Return the [X, Y] coordinate for the center point of the cell that contains the specified text.  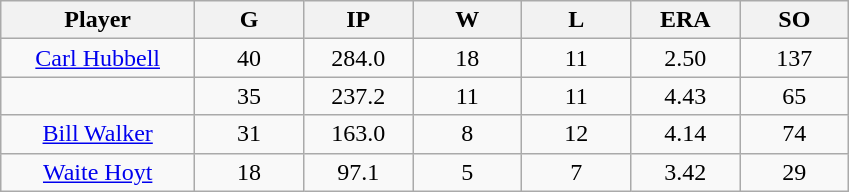
Waite Hoyt [98, 172]
Carl Hubbell [98, 58]
237.2 [358, 96]
65 [794, 96]
4.14 [686, 134]
137 [794, 58]
Bill Walker [98, 134]
G [250, 20]
3.42 [686, 172]
163.0 [358, 134]
35 [250, 96]
8 [468, 134]
12 [576, 134]
SO [794, 20]
ERA [686, 20]
Player [98, 20]
5 [468, 172]
7 [576, 172]
74 [794, 134]
284.0 [358, 58]
2.50 [686, 58]
31 [250, 134]
W [468, 20]
L [576, 20]
97.1 [358, 172]
IP [358, 20]
29 [794, 172]
40 [250, 58]
4.43 [686, 96]
